Pinpoint the cell where the given text exists, returning its (X, Y) midpoint coordinate. 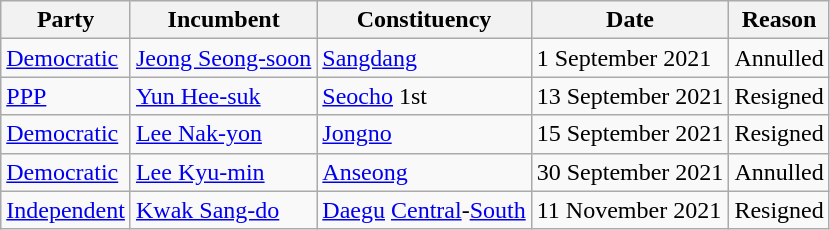
Lee Nak-yon (223, 134)
15 September 2021 (630, 134)
Daegu Central-South (424, 210)
Sangdang (424, 58)
Kwak Sang-do (223, 210)
11 November 2021 (630, 210)
Jeong Seong-soon (223, 58)
Independent (66, 210)
1 September 2021 (630, 58)
Reason (779, 20)
Yun Hee-suk (223, 96)
Jongno (424, 134)
PPP (66, 96)
Party (66, 20)
Constituency (424, 20)
Seocho 1st (424, 96)
Incumbent (223, 20)
Anseong (424, 172)
Date (630, 20)
13 September 2021 (630, 96)
Lee Kyu-min (223, 172)
30 September 2021 (630, 172)
